Find where the given text appears and provide that cell's center as (X, Y) coordinate. 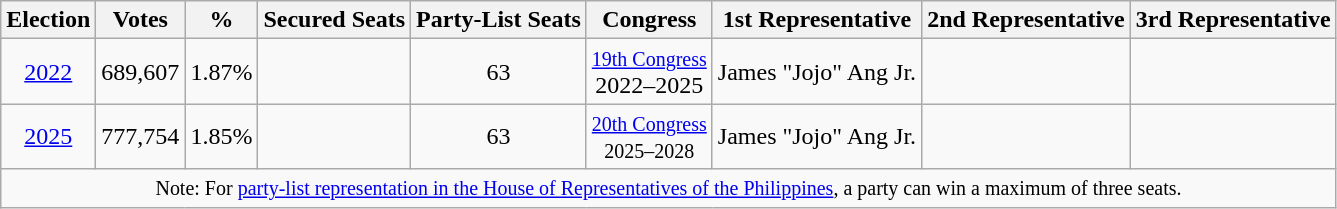
689,607 (140, 72)
2nd Representative (1026, 20)
20th Congress2025–2028 (649, 136)
Secured Seats (334, 20)
Election (48, 20)
1st Representative (816, 20)
Note: For party-list representation in the House of Representatives of the Philippines, a party can win a maximum of three seats. (668, 188)
1.87% (222, 72)
2025 (48, 136)
2022 (48, 72)
Votes (140, 20)
3rd Representative (1233, 20)
% (222, 20)
19th Congress2022–2025 (649, 72)
Party-List Seats (499, 20)
Congress (649, 20)
777,754 (140, 136)
1.85% (222, 136)
